From the cell containing the given text, extract its center point as [x, y] coordinate. 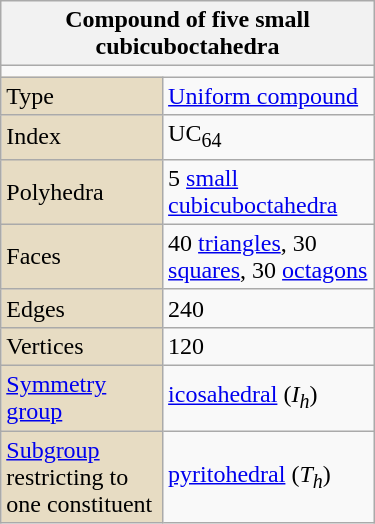
Vertices [82, 346]
Faces [82, 256]
Compound of five small cubicuboctahedra [188, 34]
5 small cubicuboctahedra [269, 192]
Index [82, 137]
240 [269, 308]
Subgroup restricting to one constituent [82, 477]
40 triangles, 30 squares, 30 octagons [269, 256]
Type [82, 96]
120 [269, 346]
Symmetry group [82, 398]
Uniform compound [269, 96]
Edges [82, 308]
UC64 [269, 137]
Polyhedra [82, 192]
pyritohedral (Th) [269, 477]
icosahedral (Ih) [269, 398]
